Determine the (X, Y) coordinate at the center of the cell enclosing the given text.  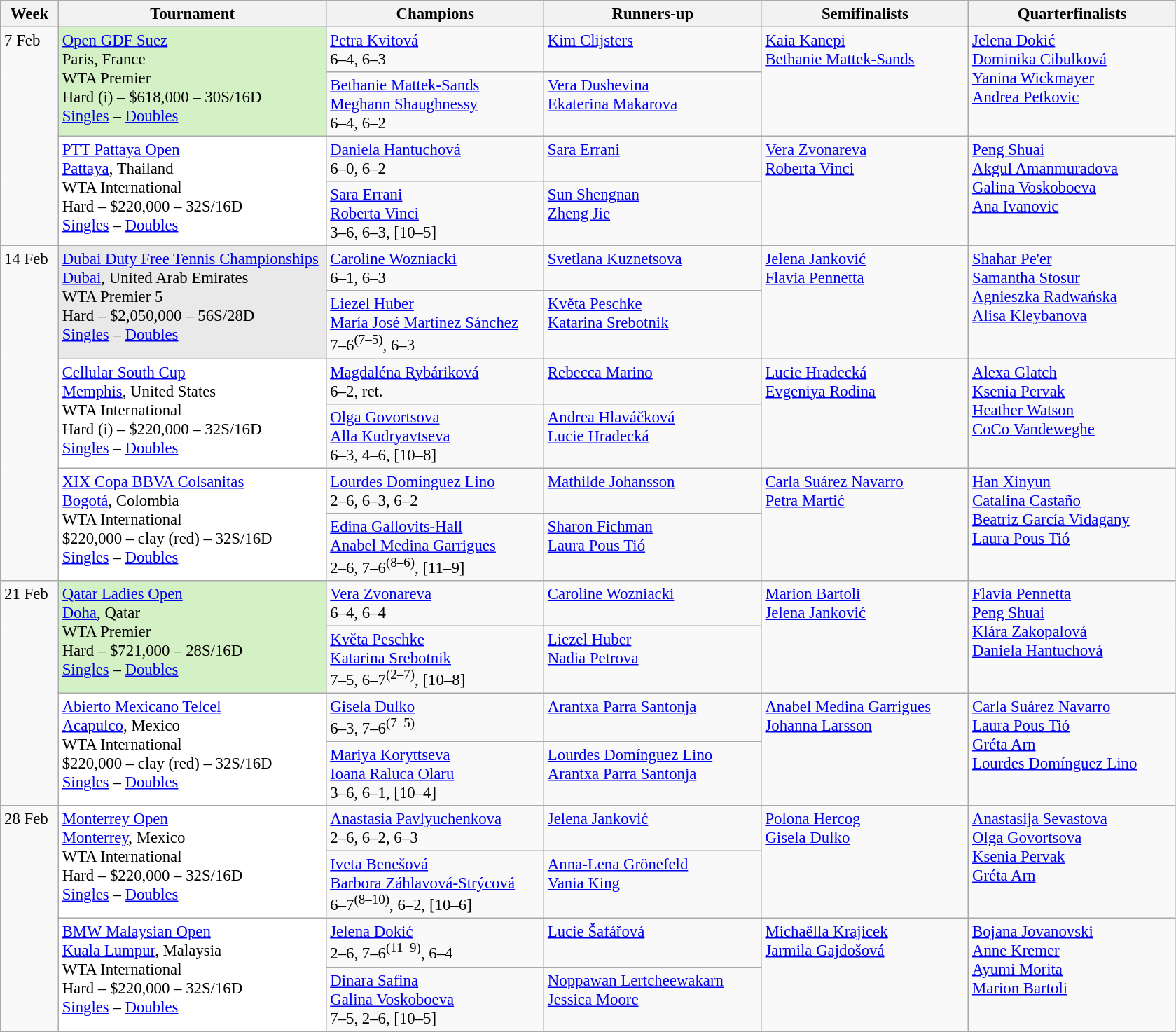
Anastasija Sevastova Olga Govortsova Ksenia Pervak Gréta Arn (1072, 862)
Edina Gallovits-Hall Anabel Medina Garrigues 2–6, 7–6(8–6), [11–9] (436, 546)
Bojana Jovanovski Anne Kremer Ayumi Morita Marion Bartoli (1072, 975)
Caroline Wozniacki (653, 604)
Květa Peschke Katarina Srebotnik 7–5, 6–7(2–7), [10–8] (436, 659)
Flavia Pennetta Peng Shuai Klára Zakopalová Daniela Hantuchová (1072, 638)
Mariya Koryttseva Ioana Raluca Olaru 3–6, 6–1, [10–4] (436, 774)
Andrea Hlaváčková Lucie Hradecká (653, 436)
Sharon Fichman Laura Pous Tió (653, 546)
Kaia Kanepi Bethanie Mattek-Sands (865, 82)
Magdaléna Rybáriková 6–2, ret. (436, 381)
Vera Dushevina Ekaterina Makarova (653, 104)
Vera Zvonareva 6–4, 6–4 (436, 604)
Dinara Safina Galina Voskoboeva 7–5, 2–6, [10–5] (436, 999)
Anabel Medina Garrigues Johanna Larsson (865, 750)
Vera Zvonareva Roberta Vinci (865, 191)
Mathilde Johansson (653, 490)
Kim Clijsters (653, 50)
Dubai Duty Free Tennis Championships Dubai, United Arab EmiratesWTA Premier 5 Hard – $2,050,000 – 56S/28DSingles – Doubles (192, 303)
Carla Suárez Navarro Laura Pous Tió Gréta Arn Lourdes Domínguez Lino (1072, 750)
Abierto Mexicano TelcelAcapulco, MexicoWTA International $220,000 – clay (red) – 32S/16DSingles – Doubles (192, 750)
Iveta Benešová Barbora Záhlavová-Strýcová 6–7(8–10), 6–2, [10–6] (436, 885)
Semifinalists (865, 14)
Sun Shengnan Zheng Jie (653, 214)
21 Feb (29, 694)
Noppawan Lertcheewakarn Jessica Moore (653, 999)
Gisela Dulko 6–3, 7–6(7–5) (436, 717)
Polona Hercog Gisela Dulko (865, 862)
Petra Kvitová6–4, 6–3 (436, 50)
Michaëlla Krajicek Jarmila Gajdošová (865, 975)
Rebecca Marino (653, 381)
Lucie Hradecká Evgeniya Rodina (865, 413)
7 Feb (29, 137)
Han Xinyun Catalina Castaño Beatriz García Vidagany Laura Pous Tió (1072, 524)
Alexa Glatch Ksenia Pervak Heather Watson CoCo Vandeweghe (1072, 413)
Sara Errani Roberta Vinci3–6, 6–3, [10–5] (436, 214)
Svetlana Kuznetsova (653, 269)
Daniela Hantuchová6–0, 6–2 (436, 160)
Shahar Pe'er Samantha Stosur Agnieszka Radwańska Alisa Kleybanova (1072, 303)
Sara Errani (653, 160)
BMW Malaysian Open Kuala Lumpur, MalaysiaWTA International Hard – $220,000 – 32S/16DSingles – Doubles (192, 975)
Peng Shuai Akgul Amanmuradova Galina Voskoboeva Ana Ivanovic (1072, 191)
Jelena Dokić Dominika Cibulková Yanina Wickmayer Andrea Petkovic (1072, 82)
Runners-up (653, 14)
XIX Copa BBVA Colsanitas Bogotá, ColombiaWTA International $220,000 – clay (red) – 32S/16DSingles – Doubles (192, 524)
28 Feb (29, 919)
Champions (436, 14)
Arantxa Parra Santonja (653, 717)
Anastasia Pavlyuchenkova 2–6, 6–2, 6–3 (436, 828)
Jelena Janković Flavia Pennetta (865, 303)
Květa Peschke Katarina Srebotnik (653, 325)
Marion Bartoli Jelena Janković (865, 638)
Cellular South Cup Memphis, United StatesWTA International Hard (i) – $220,000 – 32S/16DSingles – Doubles (192, 413)
Bethanie Mattek-Sands Meghann Shaughnessy6–4, 6–2 (436, 104)
Carla Suárez Navarro Petra Martić (865, 524)
Jelena Janković (653, 828)
Tournament (192, 14)
PTT Pattaya Open Pattaya, ThailandWTA International Hard – $220,000 – 32S/16DSingles – Doubles (192, 191)
Jelena Dokić 2–6, 7–6(11–9), 6–4 (436, 943)
Caroline Wozniacki6–1, 6–3 (436, 269)
Lourdes Domínguez Lino 2–6, 6–3, 6–2 (436, 490)
Open GDF Suez Paris, FranceWTA Premier Hard (i) – $618,000 – 30S/16DSingles – Doubles (192, 82)
Monterrey Open Monterrey, MexicoWTA International Hard – $220,000 – 32S/16DSingles – Doubles (192, 862)
Week (29, 14)
Liezel Huber Nadia Petrova (653, 659)
Liezel Huber María José Martínez Sánchez 7–6(7–5), 6–3 (436, 325)
Quarterfinalists (1072, 14)
Anna-Lena Grönefeld Vania King (653, 885)
14 Feb (29, 413)
Olga Govortsova Alla Kudryavtseva 6–3, 4–6, [10–8] (436, 436)
Lourdes Domínguez Lino Arantxa Parra Santonja (653, 774)
Lucie Šafářová (653, 943)
Qatar Ladies Open Doha, QatarWTA Premier Hard – $721,000 – 28S/16DSingles – Doubles (192, 638)
